Provide the [x, y] coordinate of the cell's center where the given text is located.  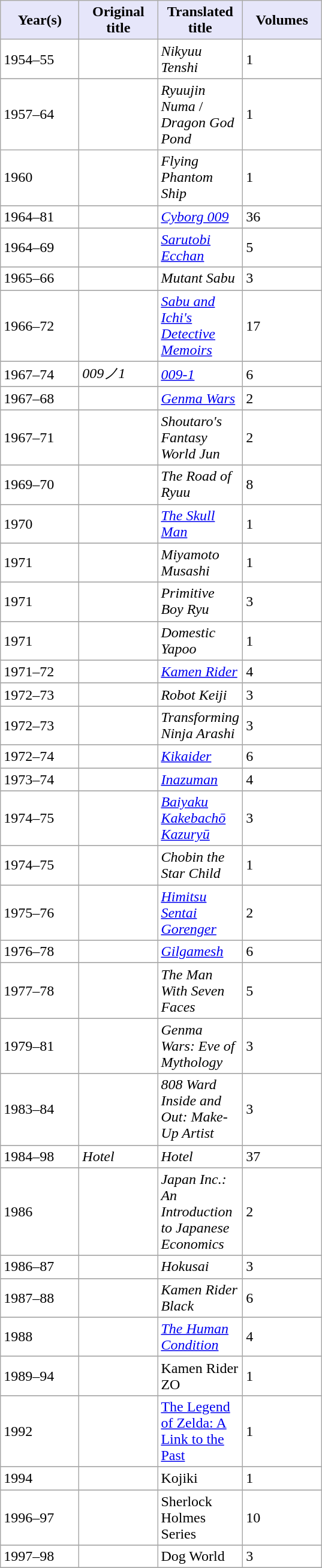
Domestic Yapoo [200, 641]
1964–69 [40, 247]
Baiyaku Kakebachō Kazuryū [200, 819]
Chobin the Star Child [200, 865]
36 [282, 217]
1964–81 [40, 217]
Hokusai [200, 1267]
The Skull Man [200, 523]
Miyamoto Musashi [200, 563]
009-1 [200, 374]
Year(s) [40, 20]
Himitsu Sentai Gorenger [200, 913]
Japan Inc.: An Introduction to Japanese Economics [200, 1212]
Translated title [200, 20]
Kamen Rider ZO [200, 1375]
Transforming Ninja Arashi [200, 725]
1973–74 [40, 779]
Shoutaro's Fantasy World Jun [200, 437]
1954–55 [40, 59]
Inazuman [200, 779]
1972–74 [40, 756]
The Man With Seven Faces [200, 991]
1971–72 [40, 671]
808 Ward Inside and Out: Make-Up Artist [200, 1109]
1996–97 [40, 1517]
Sabu and Ichi's Detective Memoirs [200, 325]
1967–71 [40, 437]
1970 [40, 523]
Kojiki [200, 1478]
1983–84 [40, 1109]
37 [282, 1156]
The Road of Ryuu [200, 485]
1967–68 [40, 398]
Genma Wars: Eve of Mythology [200, 1046]
009ノ1 [119, 374]
1957–64 [40, 114]
1960 [40, 178]
1975–76 [40, 913]
Kamen Rider Black [200, 1297]
10 [282, 1517]
The Human Condition [200, 1337]
The Legend of Zelda: A Link to the Past [200, 1431]
1984–98 [40, 1156]
8 [282, 485]
Genma Wars [200, 398]
1988 [40, 1337]
Ryuujin Numa / Dragon God Pond [200, 114]
Kikaider [200, 756]
1976–78 [40, 952]
Cyborg 009 [200, 217]
Flying Phantom Ship [200, 178]
1969–70 [40, 485]
1992 [40, 1431]
Kamen Rider [200, 671]
17 [282, 325]
1965–66 [40, 278]
Robot Keiji [200, 694]
Sarutobi Ecchan [200, 247]
Volumes [282, 20]
1987–88 [40, 1297]
Gilgamesh [200, 952]
1967–74 [40, 374]
Dog World [200, 1557]
1997–98 [40, 1557]
1977–78 [40, 991]
1989–94 [40, 1375]
1966–72 [40, 325]
Primitive Boy Ryu [200, 601]
Original title [119, 20]
1986 [40, 1212]
1979–81 [40, 1046]
1986–87 [40, 1267]
Sherlock Holmes Series [200, 1517]
1994 [40, 1478]
Nikyuu Tenshi [200, 59]
Mutant Sabu [200, 278]
